Provide the (x, y) coordinate of the cell's center where the given text is located.  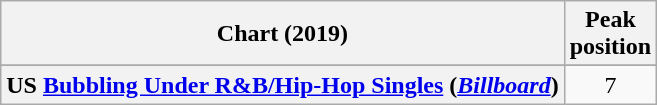
Peakposition (610, 34)
7 (610, 85)
US Bubbling Under R&B/Hip-Hop Singles (Billboard) (282, 85)
Chart (2019) (282, 34)
